Output the [X, Y] coordinate of the center of the cell containing the given text.  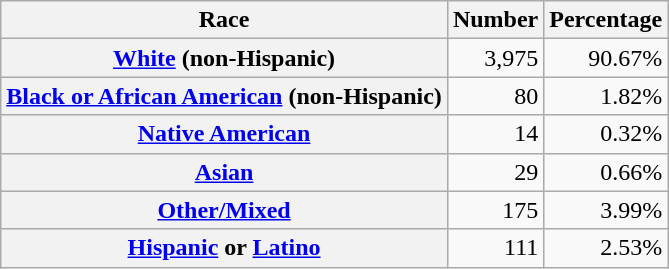
14 [495, 134]
Native American [224, 134]
175 [495, 210]
Asian [224, 172]
3,975 [495, 58]
White (non-Hispanic) [224, 58]
1.82% [606, 96]
Percentage [606, 20]
29 [495, 172]
90.67% [606, 58]
Race [224, 20]
111 [495, 248]
Number [495, 20]
Black or African American (non-Hispanic) [224, 96]
2.53% [606, 248]
0.66% [606, 172]
3.99% [606, 210]
80 [495, 96]
Hispanic or Latino [224, 248]
0.32% [606, 134]
Other/Mixed [224, 210]
